From the cell containing the given text, extract its center point as [x, y] coordinate. 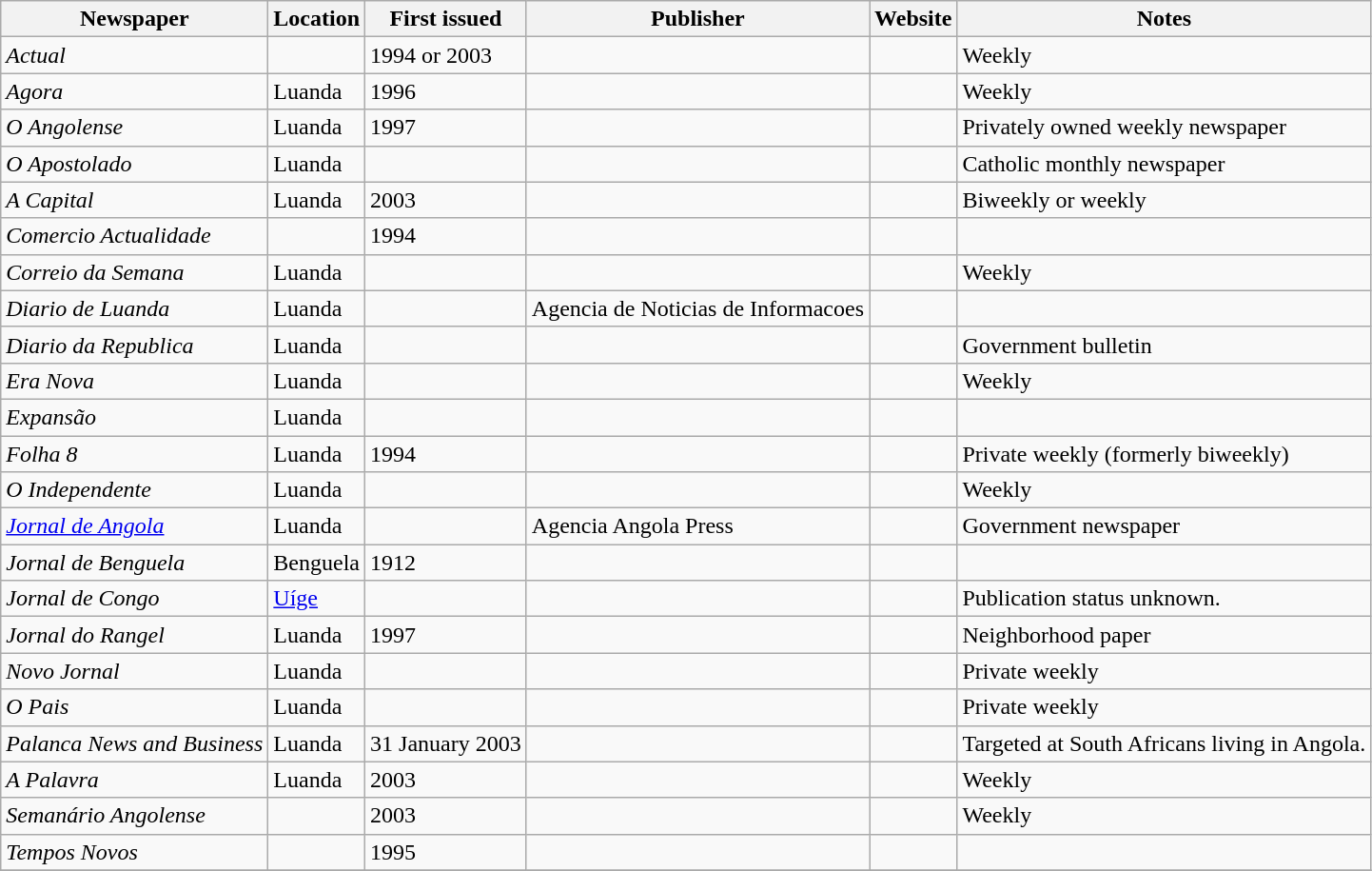
Correio da Semana [135, 272]
Jornal de Benguela [135, 563]
Tempos Novos [135, 852]
O Independente [135, 490]
Actual [135, 55]
Uíge [317, 599]
31 January 2003 [446, 743]
Notes [1165, 19]
Agencia Angola Press [697, 526]
Privately owned weekly newspaper [1165, 128]
Expansão [135, 417]
Folha 8 [135, 454]
Jornal de Congo [135, 599]
Diario da Republica [135, 345]
A Capital [135, 200]
Jornal de Angola [135, 526]
Government bulletin [1165, 345]
Jornal do Rangel [135, 635]
Catholic monthly newspaper [1165, 164]
Website [913, 19]
O Apostolado [135, 164]
Private weekly (formerly biweekly) [1165, 454]
Targeted at South Africans living in Angola. [1165, 743]
1994 or 2003 [446, 55]
1996 [446, 91]
Biweekly or weekly [1165, 200]
Palanca News and Business [135, 743]
Newspaper [135, 19]
1912 [446, 563]
Novo Jornal [135, 671]
Neighborhood paper [1165, 635]
Era Nova [135, 381]
Government newspaper [1165, 526]
Semanário Angolense [135, 816]
Agora [135, 91]
Location [317, 19]
First issued [446, 19]
O Angolense [135, 128]
1995 [446, 852]
Benguela [317, 563]
O Pais [135, 707]
Diario de Luanda [135, 308]
Publisher [697, 19]
A Palavra [135, 780]
Publication status unknown. [1165, 599]
Comercio Actualidade [135, 236]
Agencia de Noticias de Informacoes [697, 308]
